Identify which cell holds the provided text, then report its [x, y] central coordinate. 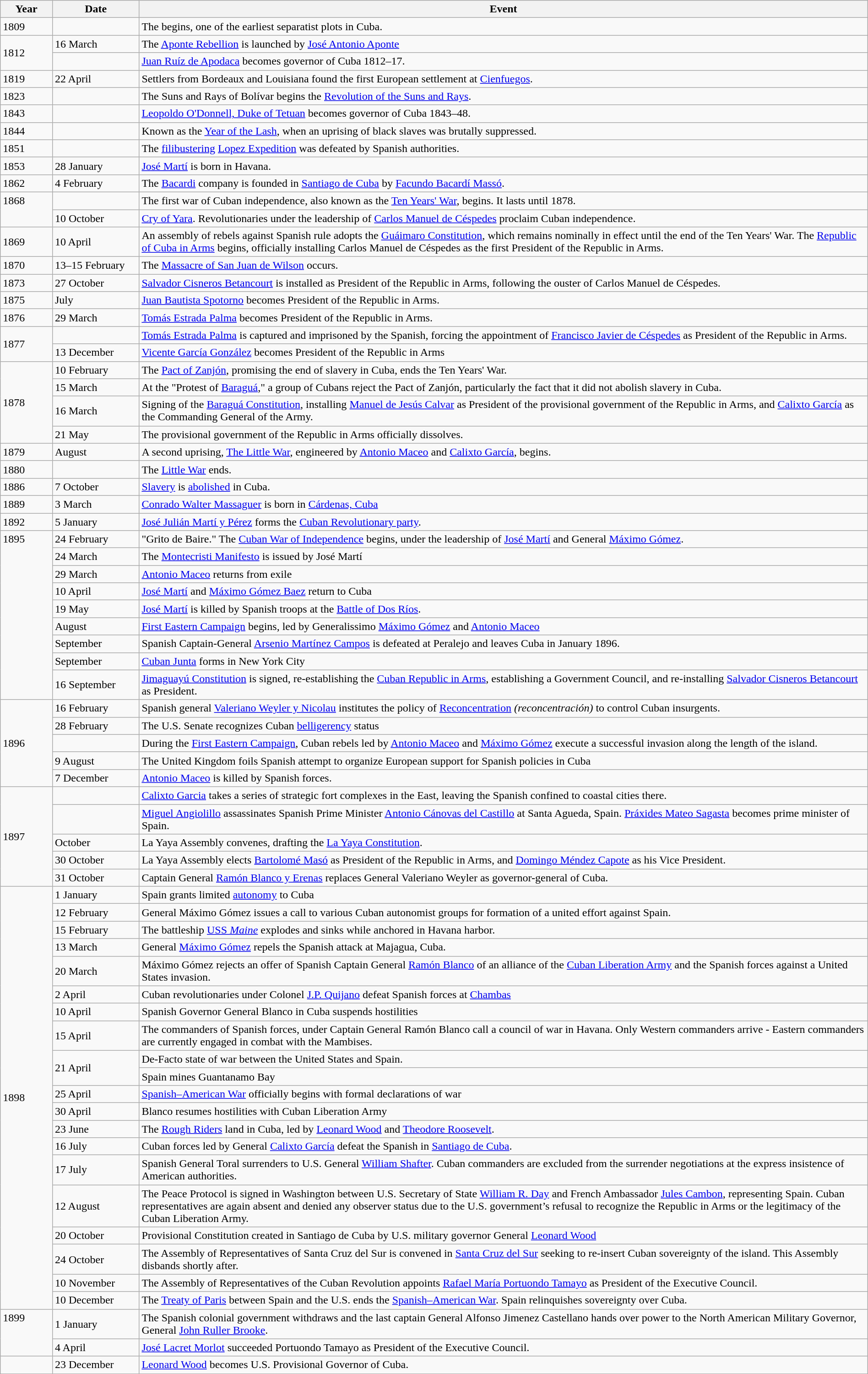
4 February [95, 183]
Leopoldo O'Donnell, Duke of Tetuan becomes governor of Cuba 1843–48. [504, 114]
1886 [27, 487]
Conrado Walter Massaguer is born in Cárdenas, Cuba [504, 504]
Spanish–American War officially begins with formal declarations of war [504, 1094]
4 April [95, 1347]
21 April [95, 1068]
1870 [27, 266]
1819 [27, 79]
10 October [95, 218]
1851 [27, 148]
2 April [95, 994]
The Treaty of Paris between Spain and the U.S. ends the Spanish–American War. Spain relinquishes sovereignty over Cuba. [504, 1300]
José Martí is born in Havana. [504, 166]
At the "Protest of Baraguá," a group of Cubans reject the Pact of Zanjón, particularly the fact that it did not abolish slavery in Cuba. [504, 387]
1823 [27, 96]
19 May [95, 609]
The provisional government of the Republic in Arms officially dissolves. [504, 434]
The Little War ends. [504, 469]
1895 [27, 615]
13–15 February [95, 266]
Known as the Year of the Lash, when an uprising of black slaves was brutally suppressed. [504, 131]
7 December [95, 778]
The filibustering Lopez Expedition was defeated by Spanish authorities. [504, 148]
The U.S. Senate recognizes Cuban belligerency status [504, 726]
1853 [27, 166]
1897 [27, 836]
1879 [27, 452]
The Pact of Zanjón, promising the end of slavery in Cuba, ends the Ten Years' War. [504, 370]
First Eastern Campaign begins, led by Generalissimo Máximo Gómez and Antonio Maceo [504, 626]
16 July [95, 1146]
1877 [27, 344]
21 May [95, 434]
5 January [95, 521]
"Grito de Baire." The Cuban War of Independence begins, under the leadership of José Martí and General Máximo Gómez. [504, 539]
1892 [27, 521]
13 March [95, 947]
The United Kingdom foils Spanish attempt to organize European support for Spanish policies in Cuba [504, 760]
1868 [27, 209]
23 June [95, 1129]
Tomás Estrada Palma becomes President of the Republic in Arms. [504, 318]
Slavery is abolished in Cuba. [504, 487]
30 April [95, 1111]
1812 [27, 53]
1898 [27, 1098]
Captain General Ramón Blanco y Erenas replaces General Valeriano Weyler as governor-general of Cuba. [504, 878]
1880 [27, 469]
Provisional Constitution created in Santiago de Cuba by U.S. military governor General Leonard Wood [504, 1236]
Spain mines Guantanamo Bay [504, 1076]
20 October [95, 1236]
José Martí and Máximo Gómez Baez return to Cuba [504, 592]
17 July [95, 1170]
10 December [95, 1300]
7 October [95, 487]
During the First Eastern Campaign, Cuban rebels led by Antonio Maceo and Máximo Gómez execute a successful invasion along the length of the island. [504, 743]
16 September [95, 685]
Antonio Maceo is killed by Spanish forces. [504, 778]
1873 [27, 283]
July [95, 300]
15 February [95, 930]
1899 [27, 1332]
The Bacardi company is founded in Santiago de Cuba by Facundo Bacardí Massó. [504, 183]
Event [504, 9]
30 October [95, 860]
1896 [27, 743]
The Montecristi Manifesto is issued by José Martí [504, 557]
9 August [95, 760]
Settlers from Bordeaux and Louisiana found the first European settlement at Cienfuegos. [504, 79]
1875 [27, 300]
Leonard Wood becomes U.S. Provisional Governor of Cuba. [504, 1365]
Spanish general Valeriano Weyler y Nicolau institutes the policy of Reconcentration (reconcentración) to control Cuban insurgents. [504, 708]
15 April [95, 1036]
31 October [95, 878]
October [95, 843]
1809 [27, 27]
Cuban revolutionaries under Colonel J.P. Quijano defeat Spanish forces at Chambas [504, 994]
15 March [95, 387]
Spanish Captain-General Arsenio Martínez Campos is defeated at Peralejo and leaves Cuba in January 1896. [504, 644]
10 February [95, 370]
La Yaya Assembly convenes, drafting the La Yaya Constitution. [504, 843]
Juan Ruíz de Apodaca becomes governor of Cuba 1812–17. [504, 61]
1844 [27, 131]
1843 [27, 114]
Calixto Garcia takes a series of strategic fort complexes in the East, leaving the Spanish confined to coastal cities there. [504, 795]
12 August [95, 1206]
1876 [27, 318]
Spanish Governor General Blanco in Cuba suspends hostilities [504, 1012]
1889 [27, 504]
Vicente García González becomes President of the Republic in Arms [504, 353]
22 April [95, 79]
Blanco resumes hostilities with Cuban Liberation Army [504, 1111]
A second uprising, The Little War, engineered by Antonio Maceo and Calixto García, begins. [504, 452]
The Assembly of Representatives of the Cuban Revolution appoints Rafael María Portuondo Tamayo as President of the Executive Council. [504, 1283]
3 March [95, 504]
The Aponte Rebellion is launched by José Antonio Aponte [504, 44]
José Julián Martí y Pérez forms the Cuban Revolutionary party. [504, 521]
Salvador Cisneros Betancourt is installed as President of the Republic in Arms, following the ouster of Carlos Manuel de Céspedes. [504, 283]
The first war of Cuban independence, also known as the Ten Years' War, begins. It lasts until 1878. [504, 201]
General Máximo Gómez issues a call to various Cuban autonomist groups for formation of a united effort against Spain. [504, 912]
Cuban Junta forms in New York City [504, 661]
The begins, one of the earliest separatist plots in Cuba. [504, 27]
General Máximo Gómez repels the Spanish attack at Majagua, Cuba. [504, 947]
13 December [95, 353]
24 March [95, 557]
De-Facto state of war between the United States and Spain. [504, 1059]
Juan Bautista Spotorno becomes President of the Republic in Arms. [504, 300]
Spain grants limited autonomy to Cuba [504, 895]
Cry of Yara. Revolutionaries under the leadership of Carlos Manuel de Céspedes proclaim Cuban independence. [504, 218]
20 March [95, 971]
1869 [27, 242]
Cuban forces led by General Calixto García defeat the Spanish in Santiago de Cuba. [504, 1146]
25 April [95, 1094]
The battleship USS Maine explodes and sinks while anchored in Havana harbor. [504, 930]
1878 [27, 402]
24 February [95, 539]
Year [27, 9]
28 February [95, 726]
24 October [95, 1259]
The Massacre of San Juan de Wilson occurs. [504, 266]
10 November [95, 1283]
27 October [95, 283]
23 December [95, 1365]
José Lacret Morlot succeeded Portuondo Tamayo as President of the Executive Council. [504, 1347]
16 February [95, 708]
José Martí is killed by Spanish troops at the Battle of Dos Ríos. [504, 609]
28 January [95, 166]
Antonio Maceo returns from exile [504, 574]
The Suns and Rays of Bolívar begins the Revolution of the Suns and Rays. [504, 96]
The Rough Riders land in Cuba, led by Leonard Wood and Theodore Roosevelt. [504, 1129]
1862 [27, 183]
12 February [95, 912]
Date [95, 9]
La Yaya Assembly elects Bartolomé Masó as President of the Republic in Arms, and Domingo Méndez Capote as his Vice President. [504, 860]
